Scan for the cell matching the given text and deliver its [X, Y] coordinate at center. 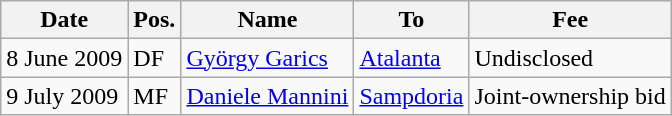
Fee [570, 20]
Pos. [154, 20]
To [412, 20]
Daniele Mannini [268, 96]
Sampdoria [412, 96]
Name [268, 20]
Atalanta [412, 58]
MF [154, 96]
9 July 2009 [64, 96]
György Garics [268, 58]
DF [154, 58]
Joint-ownership bid [570, 96]
Date [64, 20]
Undisclosed [570, 58]
8 June 2009 [64, 58]
